For the text-containing cell, return its midpoint in (x, y) coordinate format. 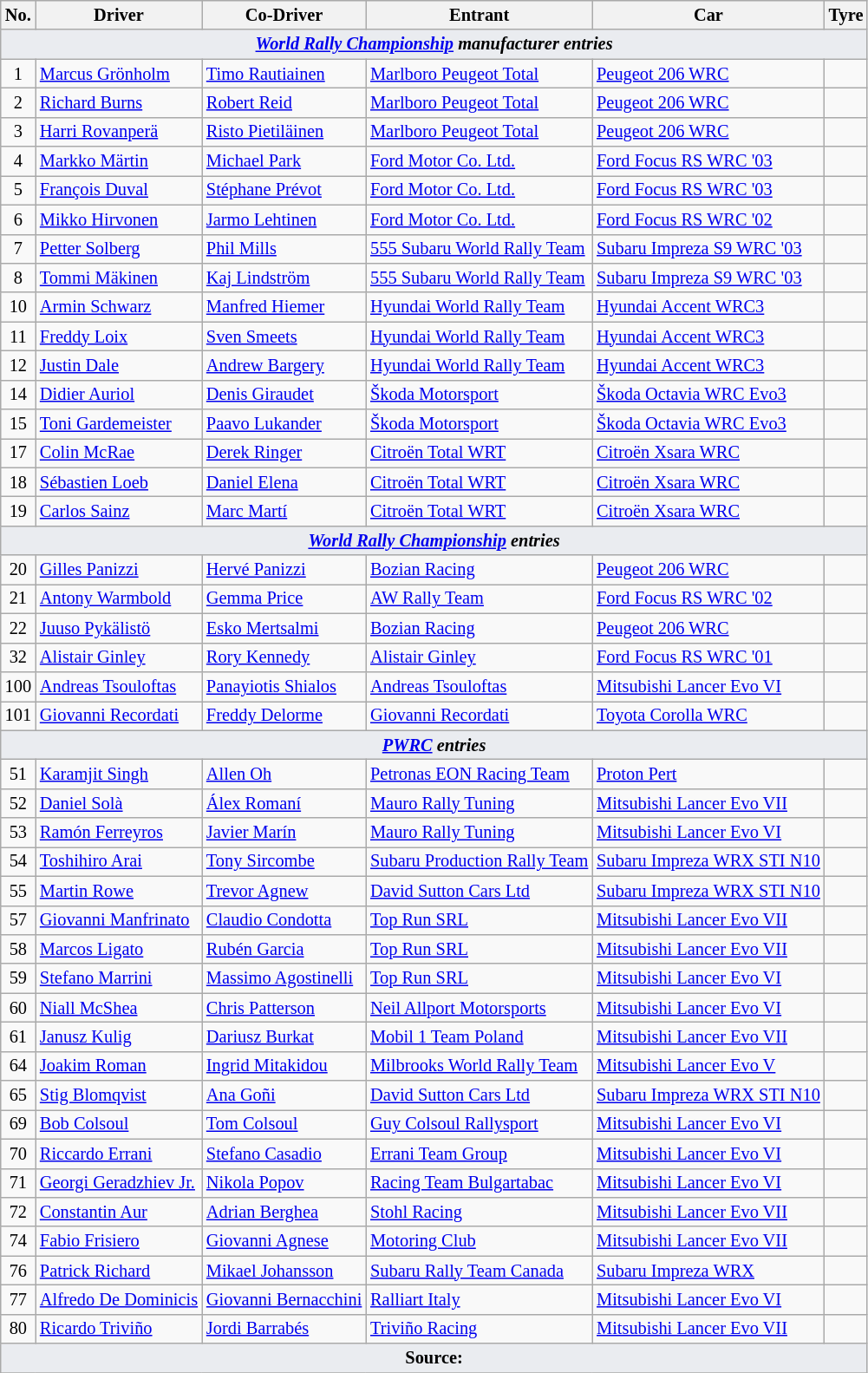
Hervé Panizzi (284, 570)
Rubén Garcia (284, 949)
Karamjit Singh (119, 774)
Toni Gardemeister (119, 424)
7 (18, 249)
Adrian Berghea (284, 1212)
Panayiotis Shialos (284, 686)
Gilles Panizzi (119, 570)
Ramón Ferreyros (119, 833)
Bob Colsoul (119, 1124)
Subaru Impreza WRX (708, 1271)
Car (708, 15)
100 (18, 686)
20 (18, 570)
2 (18, 102)
Petronas EON Racing Team (479, 774)
Paavo Lukander (284, 424)
Massimo Agostinelli (284, 978)
Juuso Pykälistö (119, 628)
Jordi Barrabés (284, 1329)
71 (18, 1183)
14 (18, 395)
Tony Sircombe (284, 861)
69 (18, 1124)
Robert Reid (284, 102)
Álex Romaní (284, 803)
Rory Kennedy (284, 657)
Petter Solberg (119, 249)
Guy Colsoul Rallysport (479, 1124)
Neil Allport Motorsports (479, 1008)
Daniel Elena (284, 482)
Stig Blomqvist (119, 1095)
Dariusz Burkat (284, 1036)
Georgi Geradzhiev Jr. (119, 1183)
Justin Dale (119, 365)
Sven Smeets (284, 337)
60 (18, 1008)
François Duval (119, 190)
Didier Auriol (119, 395)
Tommi Mäkinen (119, 278)
3 (18, 132)
Stefano Casadio (284, 1154)
Sébastien Loeb (119, 482)
6 (18, 219)
18 (18, 482)
Andrew Bargery (284, 365)
Source: (434, 1358)
72 (18, 1212)
5 (18, 190)
Giovanni Bernacchini (284, 1299)
Tom Colsoul (284, 1124)
Proton Pert (708, 774)
Trevor Agnew (284, 891)
Harri Rovanperä (119, 132)
Freddy Delorme (284, 716)
70 (18, 1154)
Stéphane Prévot (284, 190)
4 (18, 161)
59 (18, 978)
Denis Giraudet (284, 395)
Giovanni Manfrinato (119, 920)
Richard Burns (119, 102)
Armin Schwarz (119, 307)
Allen Oh (284, 774)
Mikko Hirvonen (119, 219)
Mitsubishi Lancer Evo V (708, 1066)
World Rally Championship manufacturer entries (434, 44)
Esko Mertsalmi (284, 628)
Ana Goñi (284, 1095)
Derek Ringer (284, 453)
Alfredo De Dominicis (119, 1299)
54 (18, 861)
77 (18, 1299)
Ricardo Triviño (119, 1329)
Mobil 1 Team Poland (479, 1036)
17 (18, 453)
65 (18, 1095)
Timo Rautiainen (284, 74)
Driver (119, 15)
Riccardo Errani (119, 1154)
Chris Patterson (284, 1008)
Claudio Condotta (284, 920)
Stefano Marrini (119, 978)
80 (18, 1329)
Marcus Grönholm (119, 74)
Jarmo Lehtinen (284, 219)
61 (18, 1036)
Phil Mills (284, 249)
Motoring Club (479, 1241)
55 (18, 891)
Martin Rowe (119, 891)
51 (18, 774)
Michael Park (284, 161)
76 (18, 1271)
64 (18, 1066)
19 (18, 511)
11 (18, 337)
PWRC entries (434, 745)
AW Rally Team (479, 598)
Javier Marín (284, 833)
21 (18, 598)
Stohl Racing (479, 1212)
Fabio Frisiero (119, 1241)
74 (18, 1241)
32 (18, 657)
World Rally Championship entries (434, 540)
Joakim Roman (119, 1066)
Ralliart Italy (479, 1299)
Triviño Racing (479, 1329)
Colin McRae (119, 453)
8 (18, 278)
101 (18, 716)
Errani Team Group (479, 1154)
Ingrid Mitakidou (284, 1066)
Marc Martí (284, 511)
Patrick Richard (119, 1271)
Subaru Rally Team Canada (479, 1271)
Racing Team Bulgartabac (479, 1183)
Janusz Kulig (119, 1036)
Daniel Solà (119, 803)
Antony Warmbold (119, 598)
10 (18, 307)
Niall McShea (119, 1008)
Milbrooks World Rally Team (479, 1066)
52 (18, 803)
Constantin Aur (119, 1212)
Giovanni Agnese (284, 1241)
53 (18, 833)
15 (18, 424)
No. (18, 15)
Toshihiro Arai (119, 861)
Nikola Popov (284, 1183)
Co-Driver (284, 15)
Ford Focus RS WRC '01 (708, 657)
Risto Pietiläinen (284, 132)
Subaru Production Rally Team (479, 861)
58 (18, 949)
Marcos Ligato (119, 949)
Markko Märtin (119, 161)
22 (18, 628)
Mikael Johansson (284, 1271)
57 (18, 920)
Manfred Hiemer (284, 307)
Tyre (846, 15)
1 (18, 74)
Kaj Lindström (284, 278)
Freddy Loix (119, 337)
Gemma Price (284, 598)
Carlos Sainz (119, 511)
Toyota Corolla WRC (708, 716)
12 (18, 365)
Entrant (479, 15)
